Pinpoint the cell where the given text exists, returning its (x, y) midpoint coordinate. 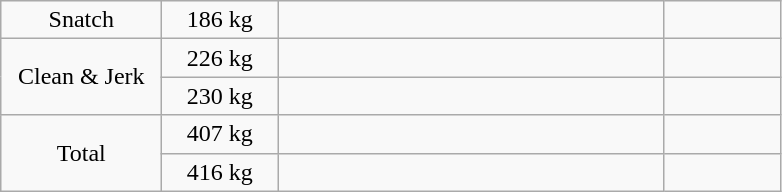
226 kg (220, 58)
230 kg (220, 96)
Snatch (82, 20)
186 kg (220, 20)
407 kg (220, 134)
Clean & Jerk (82, 77)
Total (82, 153)
416 kg (220, 172)
